Scan for the cell matching the given text and deliver its (X, Y) coordinate at center. 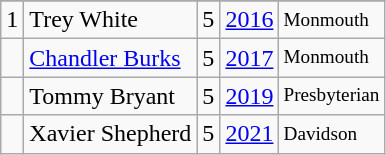
1 (12, 20)
2021 (250, 134)
2016 (250, 20)
Tommy Bryant (110, 96)
Xavier Shepherd (110, 134)
2017 (250, 58)
2019 (250, 96)
Presbyterian (332, 96)
Trey White (110, 20)
Davidson (332, 134)
Chandler Burks (110, 58)
